Scan for the cell matching the given text and deliver its (x, y) coordinate at center. 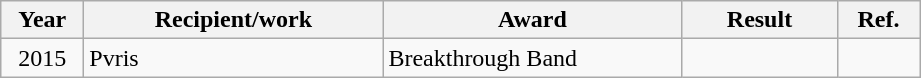
Breakthrough Band (532, 58)
Pvris (234, 58)
2015 (42, 58)
Recipient/work (234, 20)
Year (42, 20)
Ref. (878, 20)
Result (760, 20)
Award (532, 20)
